Locate the cell with the specified text and output its [X, Y] center coordinate. 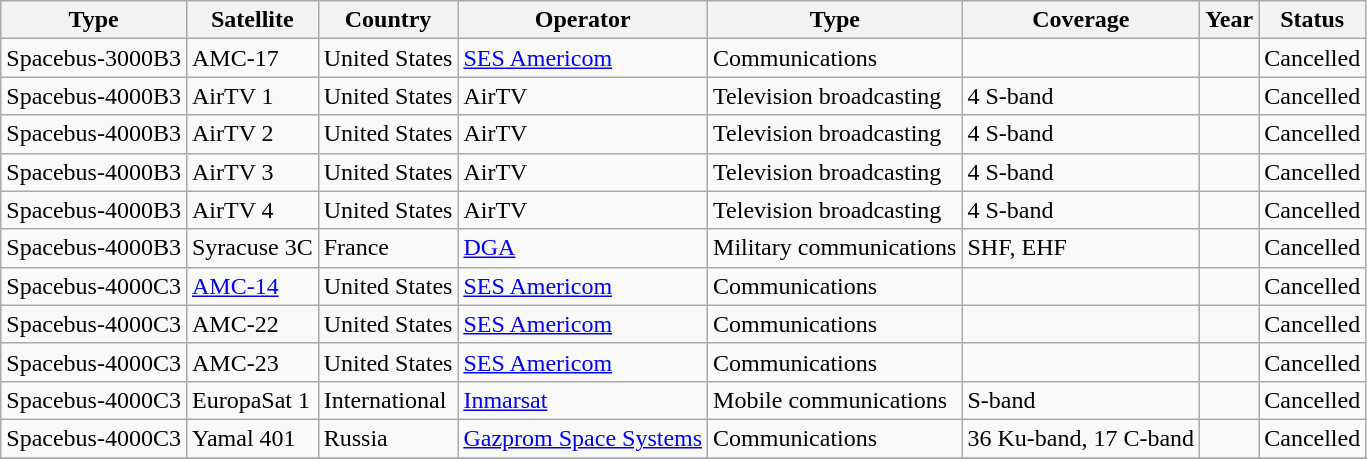
Gazprom Space Systems [583, 438]
Coverage [1081, 20]
Spacebus-3000B3 [94, 58]
Status [1312, 20]
International [388, 400]
AMC-17 [252, 58]
Year [1230, 20]
S-band [1081, 400]
DGA [583, 248]
AMC-14 [252, 286]
AirTV 2 [252, 134]
Yamal 401 [252, 438]
Mobile communications [835, 400]
AirTV 4 [252, 210]
SHF, EHF [1081, 248]
AirTV 3 [252, 172]
EuropaSat 1 [252, 400]
Operator [583, 20]
AirTV 1 [252, 96]
36 Ku-band, 17 C-band [1081, 438]
Syracuse 3C [252, 248]
Country [388, 20]
Russia [388, 438]
France [388, 248]
Military communications [835, 248]
AMC-23 [252, 362]
AMC-22 [252, 324]
Satellite [252, 20]
Inmarsat [583, 400]
